Capture the cell that displays the provided text and extract its (x, y) central coordinate. 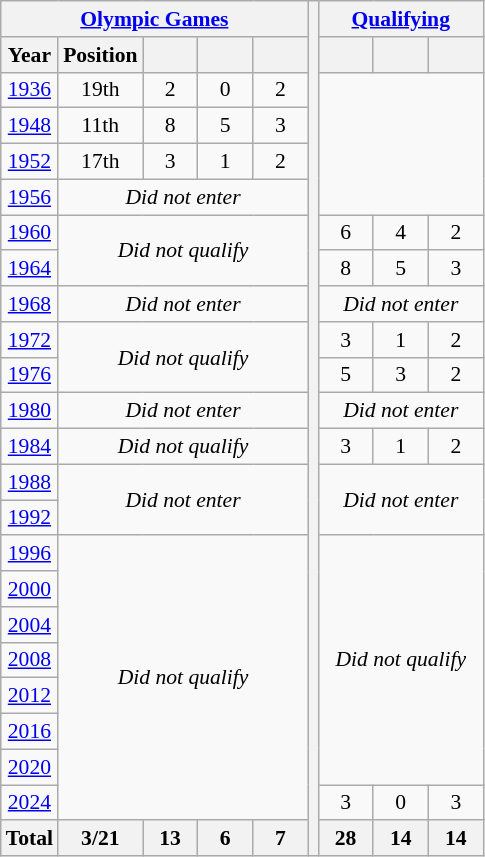
11th (100, 126)
1988 (30, 482)
1984 (30, 447)
1964 (30, 269)
2012 (30, 696)
Position (100, 55)
Year (30, 55)
1948 (30, 126)
2008 (30, 660)
1956 (30, 197)
2016 (30, 732)
1976 (30, 375)
17th (100, 162)
1972 (30, 340)
Olympic Games (154, 19)
1980 (30, 411)
1996 (30, 554)
2004 (30, 625)
1952 (30, 162)
3/21 (100, 839)
19th (100, 90)
1936 (30, 90)
1960 (30, 233)
2020 (30, 767)
2024 (30, 803)
Total (30, 839)
7 (280, 839)
28 (346, 839)
Qualifying (400, 19)
4 (400, 233)
2000 (30, 589)
1992 (30, 518)
1968 (30, 304)
13 (170, 839)
